Search for the cell housing the specified text and yield its (X, Y) center coordinate. 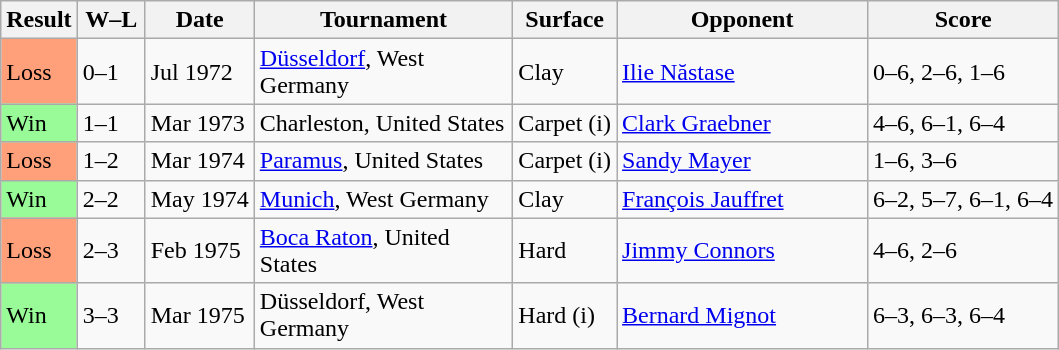
Boca Raton, United States (384, 250)
Opponent (742, 20)
4–6, 2–6 (964, 250)
Hard (i) (565, 316)
Paramus, United States (384, 161)
0–6, 2–6, 1–6 (964, 72)
Score (964, 20)
François Jauffret (742, 199)
May 1974 (200, 199)
Jimmy Connors (742, 250)
Surface (565, 20)
Munich, West Germany (384, 199)
Mar 1973 (200, 123)
2–2 (111, 199)
4–6, 6–1, 6–4 (964, 123)
Ilie Năstase (742, 72)
Tournament (384, 20)
W–L (111, 20)
Charleston, United States (384, 123)
6–2, 5–7, 6–1, 6–4 (964, 199)
Mar 1974 (200, 161)
Clark Graebner (742, 123)
Feb 1975 (200, 250)
Result (39, 20)
Date (200, 20)
6–3, 6–3, 6–4 (964, 316)
1–2 (111, 161)
Sandy Mayer (742, 161)
Hard (565, 250)
1–6, 3–6 (964, 161)
1–1 (111, 123)
Mar 1975 (200, 316)
Jul 1972 (200, 72)
0–1 (111, 72)
3–3 (111, 316)
Bernard Mignot (742, 316)
2–3 (111, 250)
